Capture the cell that displays the provided text and extract its [x, y] central coordinate. 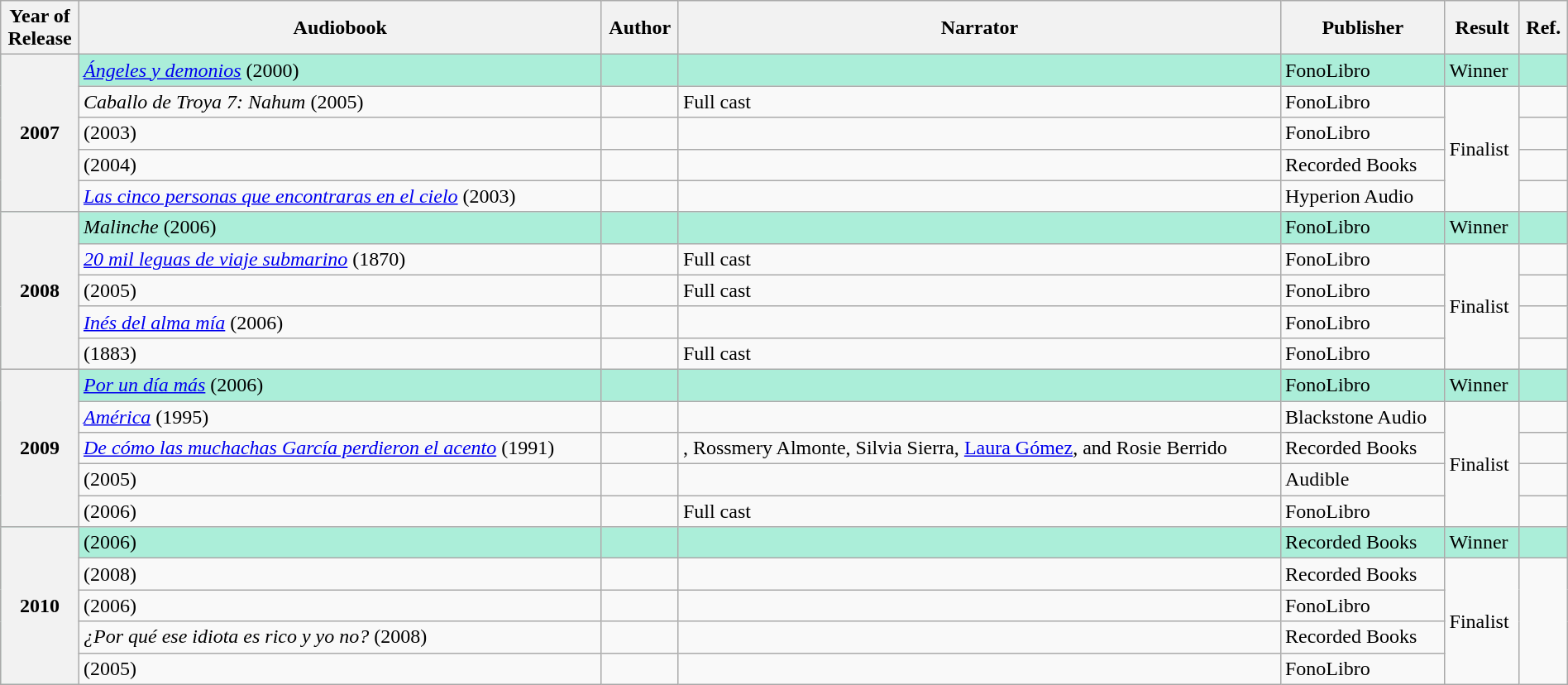
Las cinco personas que encontraras en el cielo (2003) [340, 196]
, Rossmery Almonte, Silvia Sierra, Laura Gómez, and Rosie Berrido [979, 448]
Hyperion Audio [1363, 196]
(2003) [340, 133]
Result [1482, 28]
Author [640, 28]
Inés del alma mía (2006) [340, 322]
Publisher [1363, 28]
(2008) [340, 574]
2009 [40, 448]
Audible [1363, 480]
(2004) [340, 165]
Narrator [979, 28]
Ángeles y demonios (2000) [340, 70]
De cómo las muchachas García perdieron el acento (1991) [340, 448]
¿Por qué ese idiota es rico y yo no? (2008) [340, 637]
Audiobook [340, 28]
20 mil leguas de viaje submarino (1870) [340, 259]
Year of Release [40, 28]
Malinche (2006) [340, 228]
Ref. [1543, 28]
(1883) [340, 353]
2008 [40, 290]
Blackstone Audio [1363, 416]
2010 [40, 606]
Caballo de Troya 7: Nahum (2005) [340, 102]
2007 [40, 133]
América (1995) [340, 416]
Por un día más (2006) [340, 385]
